Capture the cell that displays the provided text and extract its (X, Y) central coordinate. 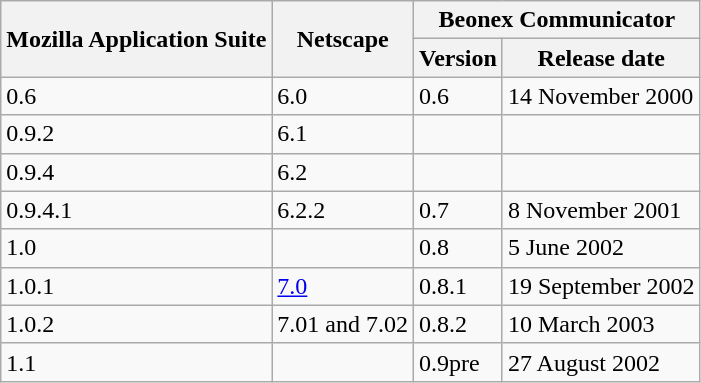
Version (458, 58)
6.0 (343, 96)
27 August 2002 (601, 362)
1.1 (136, 362)
0.9.4 (136, 172)
1.0.2 (136, 324)
19 September 2002 (601, 286)
0.8.2 (458, 324)
6.2.2 (343, 210)
Mozilla Application Suite (136, 39)
Release date (601, 58)
7.0 (343, 286)
0.9.4.1 (136, 210)
0.9pre (458, 362)
0.8.1 (458, 286)
10 March 2003 (601, 324)
6.1 (343, 134)
6.2 (343, 172)
8 November 2001 (601, 210)
1.0 (136, 248)
0.9.2 (136, 134)
Netscape (343, 39)
1.0.1 (136, 286)
14 November 2000 (601, 96)
7.01 and 7.02 (343, 324)
Beonex Communicator (558, 20)
5 June 2002 (601, 248)
0.7 (458, 210)
0.8 (458, 248)
